Detect which cell encompasses the target text, then output its [X, Y] center coordinate. 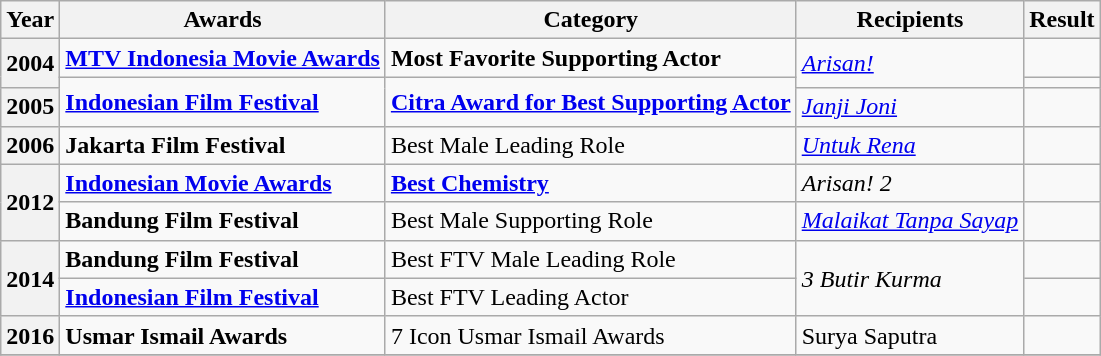
Untuk Rena [910, 145]
Awards [223, 20]
Surya Saputra [910, 335]
Year [30, 20]
Usmar Ismail Awards [223, 335]
MTV Indonesia Movie Awards [223, 58]
Best Male Supporting Role [590, 221]
Most Favorite Supporting Actor [590, 58]
2004 [30, 64]
Recipients [910, 20]
7 Icon Usmar Ismail Awards [590, 335]
Category [590, 20]
2005 [30, 107]
2012 [30, 202]
2016 [30, 335]
2014 [30, 278]
Malaikat Tanpa Sayap [910, 221]
Arisan! [910, 64]
Best FTV Leading Actor [590, 297]
Best Chemistry [590, 183]
Citra Award for Best Supporting Actor [590, 102]
2006 [30, 145]
Result [1062, 20]
Arisan! 2 [910, 183]
Jakarta Film Festival [223, 145]
Best FTV Male Leading Role [590, 259]
Indonesian Movie Awards [223, 183]
Best Male Leading Role [590, 145]
Janji Joni [910, 107]
3 Butir Kurma [910, 278]
